Capture the cell that displays the provided text and extract its [X, Y] central coordinate. 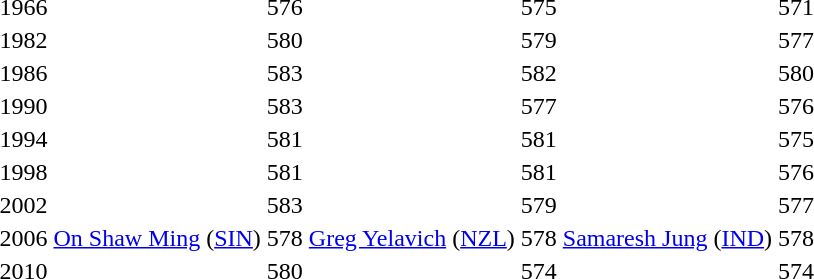
582 [538, 73]
577 [538, 106]
580 [284, 40]
Samaresh Jung (IND) [667, 238]
On Shaw Ming (SIN) [157, 238]
Greg Yelavich (NZL) [412, 238]
